Extract the [X, Y] coordinate from the center of the cell holding the provided text.  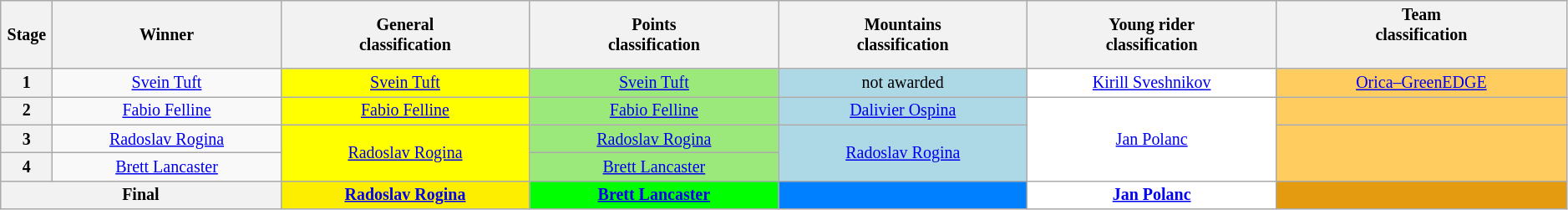
Stage [27, 35]
Young riderclassification [1152, 35]
4 [27, 167]
not awarded [903, 84]
Teamclassification [1422, 35]
Mountainsclassification [903, 35]
3 [27, 139]
Dalivier Ospina [903, 110]
Pointsclassification [654, 35]
Orica–GreenEDGE [1422, 84]
Winner [167, 35]
2 [27, 110]
Kirill Sveshnikov [1152, 84]
Generalclassification [405, 35]
Final [140, 194]
1 [27, 84]
